Search for the cell housing the specified text and yield its [X, Y] center coordinate. 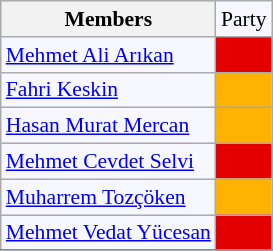
Hasan Murat Mercan [108, 126]
Mehmet Vedat Yücesan [108, 233]
Muharrem Tozçöken [108, 197]
Mehmet Ali Arıkan [108, 55]
Party [244, 19]
Members [108, 19]
Fahri Keskin [108, 90]
Mehmet Cevdet Selvi [108, 162]
